Capture the cell that displays the provided text and extract its [X, Y] central coordinate. 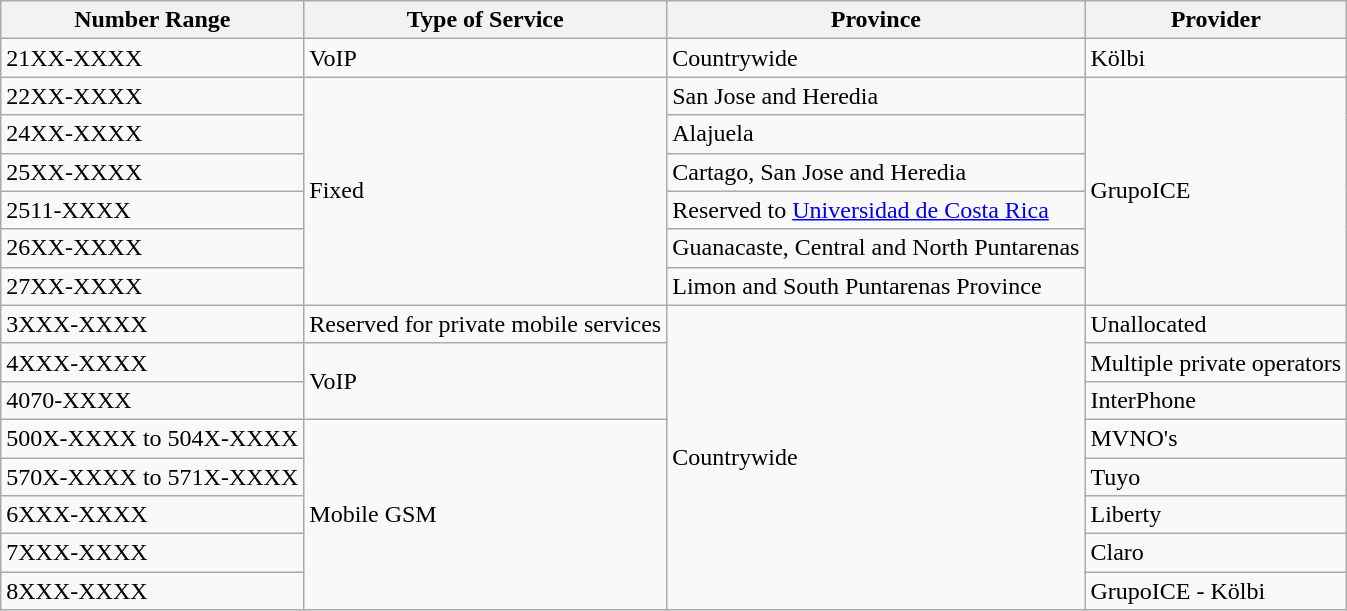
Liberty [1216, 515]
4070-XXXX [152, 400]
22XX-XXXX [152, 96]
San Jose and Heredia [876, 96]
Provider [1216, 20]
Number Range [152, 20]
GrupoICE [1216, 191]
Fixed [486, 191]
InterPhone [1216, 400]
Tuyo [1216, 477]
2511-XXXX [152, 210]
Alajuela [876, 134]
Guanacaste, Central and North Puntarenas [876, 248]
Limon and South Puntarenas Province [876, 286]
Multiple private operators [1216, 362]
6XXX-XXXX [152, 515]
MVNO's [1216, 438]
4XXX-XXXX [152, 362]
Mobile GSM [486, 514]
27XX-XXXX [152, 286]
Type of Service [486, 20]
Reserved for private mobile services [486, 324]
26XX-XXXX [152, 248]
Cartago, San Jose and Heredia [876, 172]
500X-XXXX to 504X-XXXX [152, 438]
Kölbi [1216, 58]
Province [876, 20]
Claro [1216, 553]
24XX-XXXX [152, 134]
570X-XXXX to 571X-XXXX [152, 477]
Reserved to Universidad de Costa Rica [876, 210]
25XX-XXXX [152, 172]
7XXX-XXXX [152, 553]
21XX-XXXX [152, 58]
8XXX-XXXX [152, 591]
3XXX-XXXX [152, 324]
Unallocated [1216, 324]
GrupoICE - Kölbi [1216, 591]
